Pinpoint the cell where the given text exists, returning its (X, Y) midpoint coordinate. 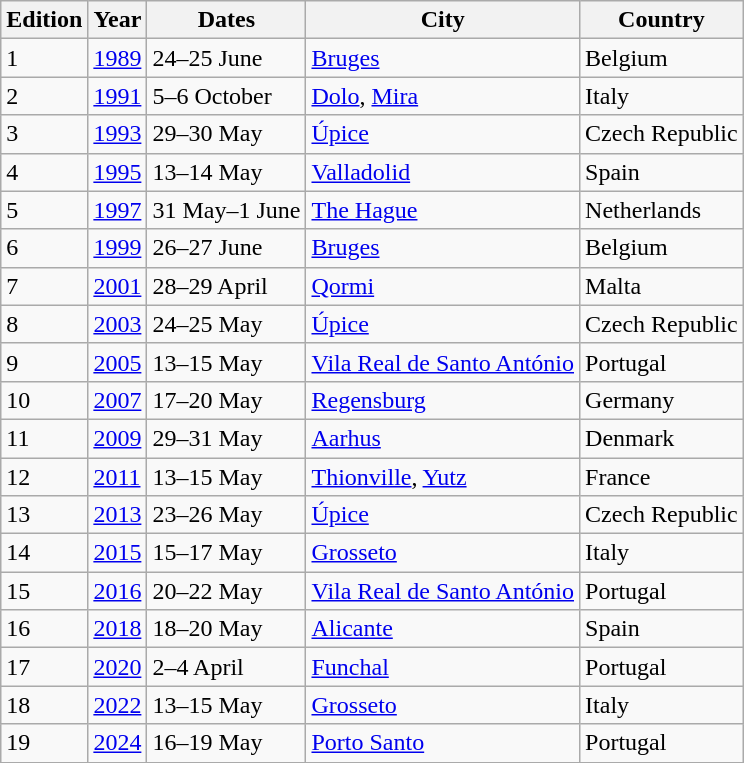
2013 (118, 515)
1991 (118, 96)
2024 (118, 743)
17 (44, 667)
28–29 April (226, 286)
2020 (118, 667)
13 (44, 515)
31 May–1 June (226, 210)
Malta (662, 286)
18–20 May (226, 629)
Dolo, Mira (443, 96)
City (443, 20)
2001 (118, 286)
3 (44, 134)
2015 (118, 553)
26–27 June (226, 248)
Year (118, 20)
2007 (118, 400)
2–4 April (226, 667)
5 (44, 210)
9 (44, 362)
Denmark (662, 438)
11 (44, 438)
2011 (118, 477)
17–20 May (226, 400)
29–30 May (226, 134)
Qormi (443, 286)
2 (44, 96)
Edition (44, 20)
Thionville, Yutz (443, 477)
2018 (118, 629)
16 (44, 629)
7 (44, 286)
1999 (118, 248)
4 (44, 172)
6 (44, 248)
15–17 May (226, 553)
29–31 May (226, 438)
The Hague (443, 210)
1989 (118, 58)
12 (44, 477)
2003 (118, 324)
2016 (118, 591)
18 (44, 705)
Valladolid (443, 172)
24–25 May (226, 324)
Aarhus (443, 438)
24–25 June (226, 58)
Country (662, 20)
2009 (118, 438)
15 (44, 591)
Netherlands (662, 210)
14 (44, 553)
Dates (226, 20)
10 (44, 400)
1997 (118, 210)
5–6 October (226, 96)
16–19 May (226, 743)
France (662, 477)
13–14 May (226, 172)
Porto Santo (443, 743)
Regensburg (443, 400)
Funchal (443, 667)
Alicante (443, 629)
1995 (118, 172)
1 (44, 58)
19 (44, 743)
Germany (662, 400)
2005 (118, 362)
1993 (118, 134)
23–26 May (226, 515)
8 (44, 324)
2022 (118, 705)
20–22 May (226, 591)
